Detect which cell encompasses the target text, then output its (X, Y) center coordinate. 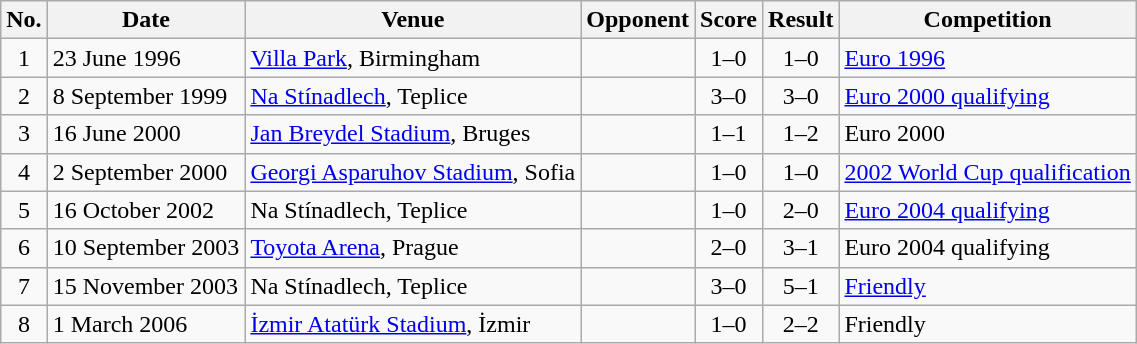
16 October 2002 (146, 210)
1 (24, 58)
Euro 1996 (988, 58)
Toyota Arena, Prague (413, 248)
8 September 1999 (146, 96)
1–1 (729, 134)
23 June 1996 (146, 58)
3–1 (801, 248)
2 September 2000 (146, 172)
No. (24, 20)
3 (24, 134)
2–2 (801, 324)
6 (24, 248)
Competition (988, 20)
Result (801, 20)
Jan Breydel Stadium, Bruges (413, 134)
Euro 2000 (988, 134)
İzmir Atatürk Stadium, İzmir (413, 324)
10 September 2003 (146, 248)
Date (146, 20)
Euro 2000 qualifying (988, 96)
Venue (413, 20)
16 June 2000 (146, 134)
2002 World Cup qualification (988, 172)
1 March 2006 (146, 324)
Opponent (638, 20)
15 November 2003 (146, 286)
5–1 (801, 286)
Score (729, 20)
8 (24, 324)
4 (24, 172)
2 (24, 96)
Villa Park, Birmingham (413, 58)
1–2 (801, 134)
5 (24, 210)
Georgi Asparuhov Stadium, Sofia (413, 172)
7 (24, 286)
